Capture the cell that displays the provided text and extract its (x, y) central coordinate. 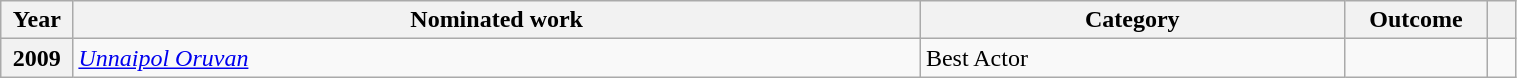
Year (37, 20)
Nominated work (496, 20)
2009 (37, 58)
Category (1132, 20)
Best Actor (1132, 58)
Unnaipol Oruvan (496, 58)
Outcome (1416, 20)
